Detect which cell encompasses the target text, then output its (X, Y) center coordinate. 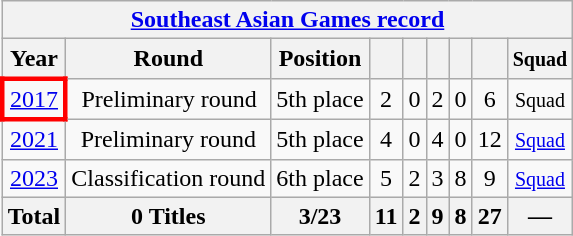
27 (490, 216)
6 (490, 98)
2017 (34, 98)
2021 (34, 139)
6th place (320, 178)
0 Titles (168, 216)
Position (320, 59)
— (540, 216)
3/23 (320, 216)
3 (438, 178)
Year (34, 59)
Southeast Asian Games record (287, 20)
11 (386, 216)
Classification round (168, 178)
Round (168, 59)
5 (386, 178)
Total (34, 216)
2023 (34, 178)
12 (490, 139)
